Locate the cell with the specified text and output its (X, Y) center coordinate. 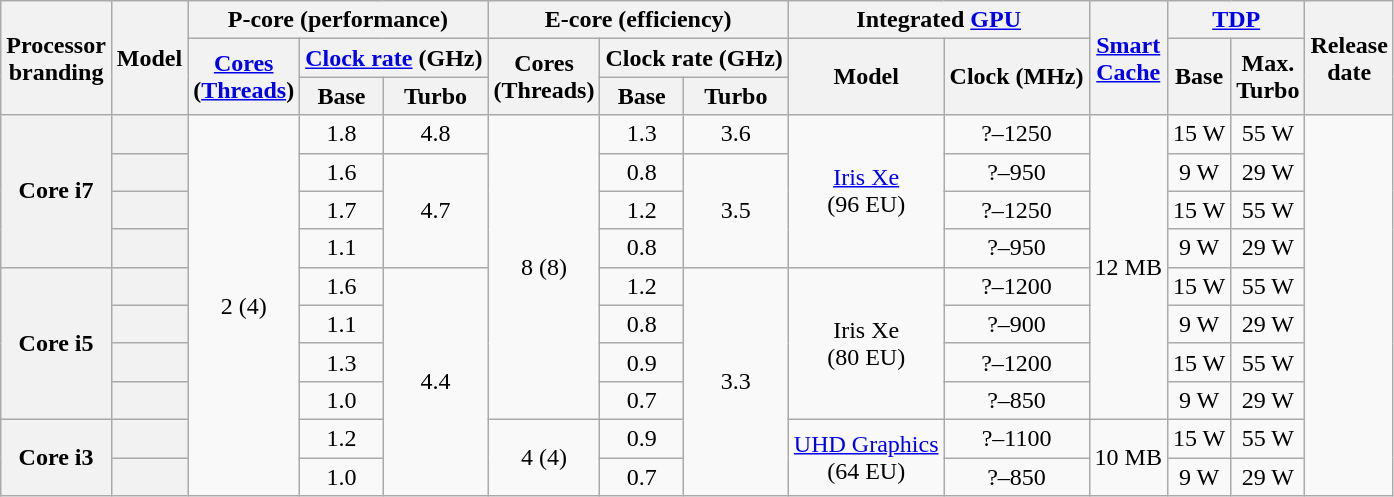
3.6 (736, 134)
E-core (efficiency) (638, 20)
Core i7 (56, 191)
Core i5 (56, 343)
4 (4) (544, 457)
4.7 (436, 210)
Max.Turbo (1268, 77)
4.4 (436, 381)
Iris Xe(96 EU) (866, 191)
?–1100 (1016, 438)
UHD Graphics(64 EU) (866, 457)
Processorbranding (56, 58)
Releasedate (1349, 58)
Iris Xe(80 EU) (866, 343)
Core i3 (56, 457)
3.3 (736, 381)
TDP (1236, 20)
1.8 (342, 134)
?–900 (1016, 324)
P-core (performance) (338, 20)
SmartCache (1128, 58)
10 MB (1128, 457)
Clock (MHz) (1016, 77)
12 MB (1128, 267)
3.5 (736, 210)
4.8 (436, 134)
2 (4) (244, 306)
1.7 (342, 210)
8 (8) (544, 267)
Integrated GPU (938, 20)
